Identify which cell holds the provided text, then report its (X, Y) central coordinate. 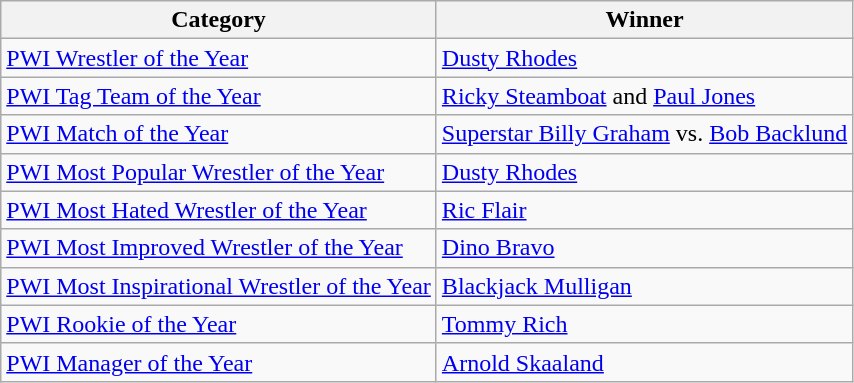
Ricky Steamboat and Paul Jones (644, 96)
PWI Most Popular Wrestler of the Year (219, 172)
PWI Manager of the Year (219, 362)
Dino Bravo (644, 248)
PWI Most Inspirational Wrestler of the Year (219, 286)
Blackjack Mulligan (644, 286)
Tommy Rich (644, 324)
PWI Tag Team of the Year (219, 96)
PWI Rookie of the Year (219, 324)
Winner (644, 20)
Arnold Skaaland (644, 362)
PWI Most Improved Wrestler of the Year (219, 248)
Superstar Billy Graham vs. Bob Backlund (644, 134)
PWI Most Hated Wrestler of the Year (219, 210)
PWI Match of the Year (219, 134)
Ric Flair (644, 210)
Category (219, 20)
PWI Wrestler of the Year (219, 58)
